Pinpoint the cell where the given text exists, returning its [x, y] midpoint coordinate. 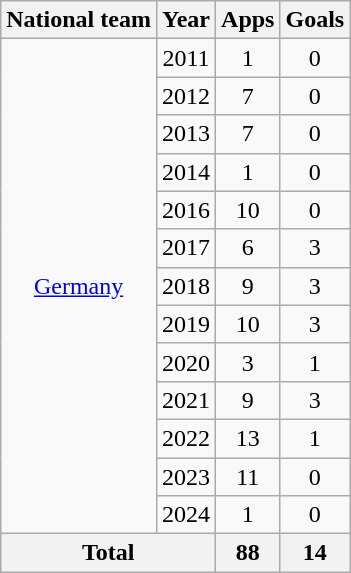
2018 [186, 286]
2011 [186, 58]
Year [186, 20]
2020 [186, 362]
Germany [79, 286]
2013 [186, 134]
2014 [186, 172]
88 [248, 553]
Apps [248, 20]
Goals [315, 20]
2021 [186, 400]
2012 [186, 96]
14 [315, 553]
National team [79, 20]
2016 [186, 210]
2023 [186, 477]
6 [248, 248]
Total [108, 553]
11 [248, 477]
2019 [186, 324]
13 [248, 438]
2017 [186, 248]
2022 [186, 438]
2024 [186, 515]
